Locate the cell with the specified text and output its [x, y] center coordinate. 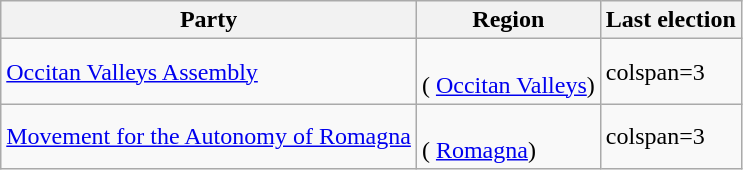
( Romagna) [508, 136]
Region [508, 20]
Last election [670, 20]
Occitan Valleys Assembly [209, 72]
( Occitan Valleys) [508, 72]
Party [209, 20]
Movement for the Autonomy of Romagna [209, 136]
